Return (X, Y) of the center of cell containing provided text 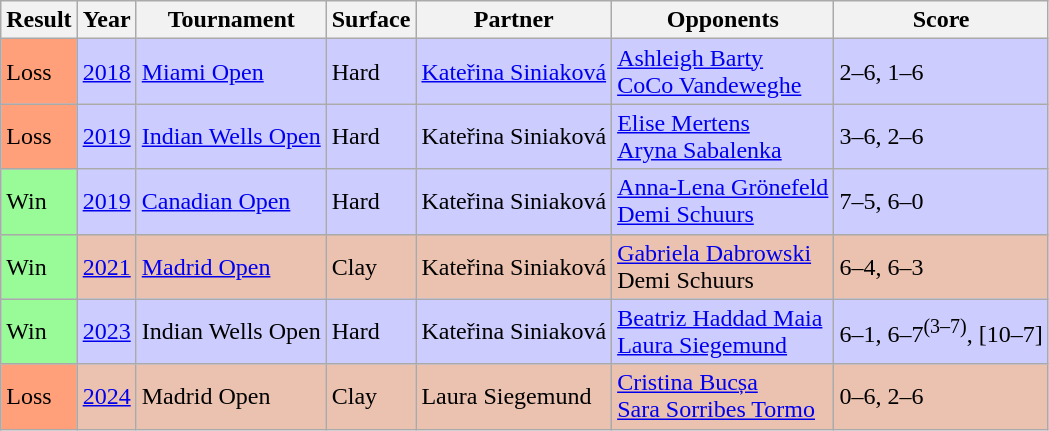
Surface (371, 20)
Laura Siegemund (514, 396)
Result (39, 20)
0–6, 2–6 (941, 396)
Score (941, 20)
Tournament (231, 20)
6–4, 6–3 (941, 266)
2024 (106, 396)
Anna-Lena Grönefeld Demi Schuurs (723, 202)
Elise Mertens Aryna Sabalenka (723, 136)
Year (106, 20)
Cristina Bucșa Sara Sorribes Tormo (723, 396)
2023 (106, 332)
Miami Open (231, 72)
Beatriz Haddad Maia Laura Siegemund (723, 332)
Ashleigh Barty CoCo Vandeweghe (723, 72)
7–5, 6–0 (941, 202)
3–6, 2–6 (941, 136)
2021 (106, 266)
Partner (514, 20)
Opponents (723, 20)
2–6, 1–6 (941, 72)
Gabriela Dabrowski Demi Schuurs (723, 266)
2018 (106, 72)
Canadian Open (231, 202)
6–1, 6–7(3–7), [10–7] (941, 332)
